Find where the given text appears and provide that cell's center as [X, Y] coordinate. 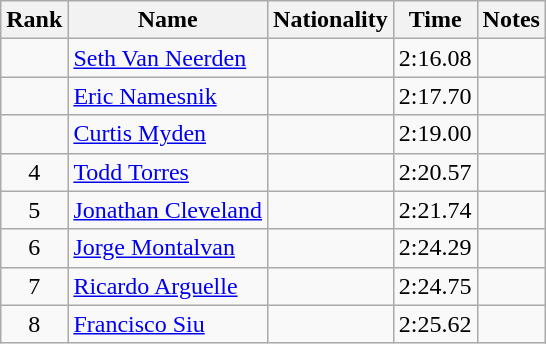
Rank [34, 20]
2:24.75 [435, 286]
Curtis Myden [168, 134]
2:24.29 [435, 248]
2:25.62 [435, 324]
2:20.57 [435, 172]
2:19.00 [435, 134]
2:16.08 [435, 58]
7 [34, 286]
Time [435, 20]
Notes [511, 20]
Ricardo Arguelle [168, 286]
6 [34, 248]
Jorge Montalvan [168, 248]
Nationality [331, 20]
Jonathan Cleveland [168, 210]
Seth Van Neerden [168, 58]
8 [34, 324]
2:21.74 [435, 210]
Francisco Siu [168, 324]
Todd Torres [168, 172]
2:17.70 [435, 96]
Name [168, 20]
Eric Namesnik [168, 96]
5 [34, 210]
4 [34, 172]
